Search for the cell housing the specified text and yield its [X, Y] center coordinate. 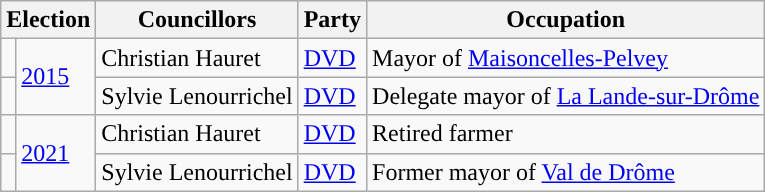
Retired farmer [566, 134]
2021 [56, 153]
Former mayor of Val de Drôme [566, 172]
Councillors [197, 20]
2015 [56, 77]
Delegate mayor of La Lande-sur-Drôme [566, 96]
Election [48, 20]
Mayor of Maisoncelles-Pelvey [566, 58]
Occupation [566, 20]
Party [332, 20]
